Determine the (X, Y) coordinate at the center of the cell enclosing the given text.  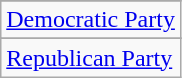
Republican Party (91, 58)
Democratic Party (91, 20)
